Return [x, y] of the center of cell containing provided text 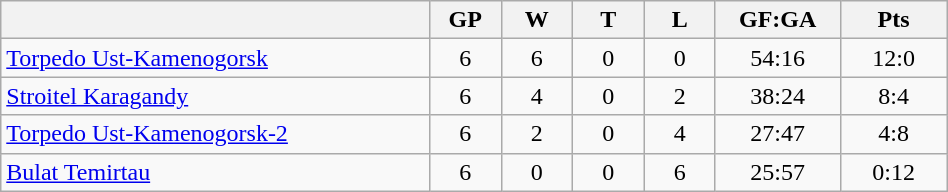
8:4 [894, 96]
GP [466, 20]
25:57 [778, 172]
12:0 [894, 58]
Stroitel Karagandy [216, 96]
Bulat Temirtau [216, 172]
Torpedo Ust-Kamenogorsk [216, 58]
4:8 [894, 134]
54:16 [778, 58]
Torpedo Ust-Kamenogorsk-2 [216, 134]
T [608, 20]
W [536, 20]
Pts [894, 20]
L [680, 20]
GF:GA [778, 20]
38:24 [778, 96]
27:47 [778, 134]
0:12 [894, 172]
